From the cell containing the given text, extract its center point as [x, y] coordinate. 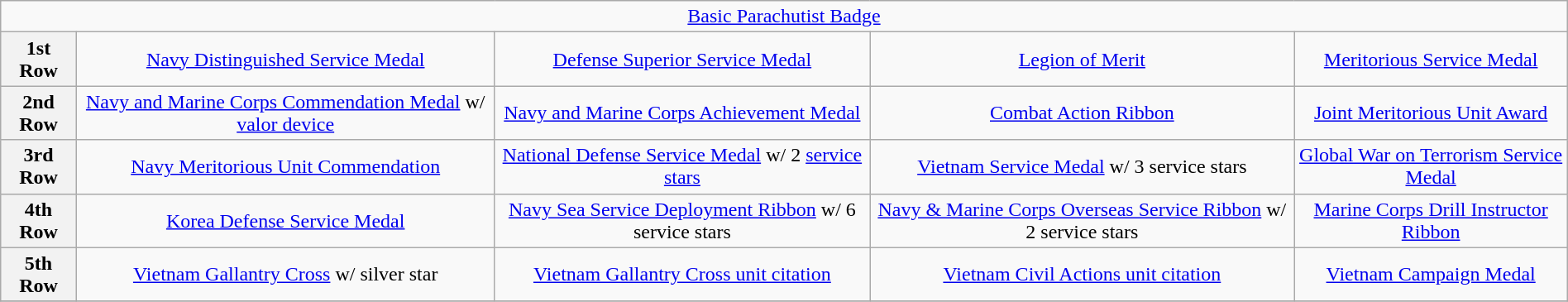
Navy Sea Service Deployment Ribbon w/ 6 service stars [682, 220]
Navy and Marine Corps Achievement Medal [682, 113]
Navy Meritorious Unit Commendation [285, 167]
Global War on Terrorism Service Medal [1431, 167]
5th Row [39, 275]
Joint Meritorious Unit Award [1431, 113]
2nd Row [39, 113]
Combat Action Ribbon [1082, 113]
Defense Superior Service Medal [682, 60]
National Defense Service Medal w/ 2 service stars [682, 167]
Vietnam Campaign Medal [1431, 275]
Korea Defense Service Medal [285, 220]
Navy and Marine Corps Commendation Medal w/ valor device [285, 113]
1st Row [39, 60]
Vietnam Gallantry Cross w/ silver star [285, 275]
Basic Parachutist Badge [784, 17]
Navy Distinguished Service Medal [285, 60]
Legion of Merit [1082, 60]
3rd Row [39, 167]
Vietnam Gallantry Cross unit citation [682, 275]
Vietnam Service Medal w/ 3 service stars [1082, 167]
4th Row [39, 220]
Navy & Marine Corps Overseas Service Ribbon w/ 2 service stars [1082, 220]
Meritorious Service Medal [1431, 60]
Vietnam Civil Actions unit citation [1082, 275]
Marine Corps Drill Instructor Ribbon [1431, 220]
